Return the (X, Y) coordinate for the center point of the cell that contains the specified text.  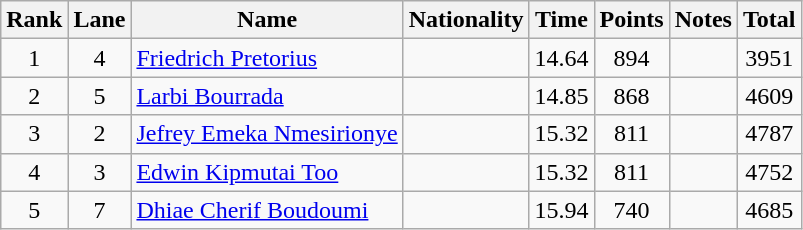
4685 (769, 210)
Notes (703, 20)
Friedrich Pretorius (267, 58)
14.64 (562, 58)
4752 (769, 172)
3951 (769, 58)
Rank (34, 20)
Lane (100, 20)
14.85 (562, 96)
15.94 (562, 210)
Larbi Bourrada (267, 96)
Dhiae Cherif Boudoumi (267, 210)
Total (769, 20)
Edwin Kipmutai Too (267, 172)
868 (632, 96)
740 (632, 210)
Points (632, 20)
4609 (769, 96)
Nationality (466, 20)
Name (267, 20)
Jefrey Emeka Nmesirionye (267, 134)
Time (562, 20)
7 (100, 210)
894 (632, 58)
4787 (769, 134)
1 (34, 58)
